Find where the given text appears and provide that cell's center as [X, Y] coordinate. 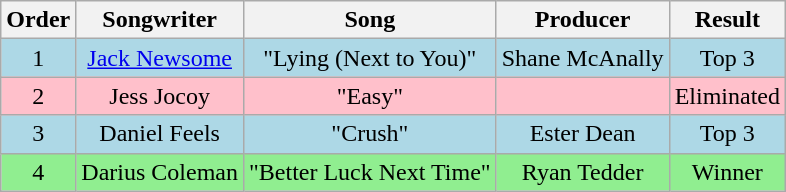
Winner [727, 172]
Daniel Feels [160, 134]
Shane McAnally [582, 58]
Song [370, 20]
2 [38, 96]
Jess Jocoy [160, 96]
Eliminated [727, 96]
"Easy" [370, 96]
Order [38, 20]
1 [38, 58]
Ester Dean [582, 134]
"Better Luck Next Time" [370, 172]
Darius Coleman [160, 172]
Jack Newsome [160, 58]
Result [727, 20]
Ryan Tedder [582, 172]
Producer [582, 20]
3 [38, 134]
4 [38, 172]
Songwriter [160, 20]
"Lying (Next to You)" [370, 58]
"Crush" [370, 134]
